Detect which cell encompasses the target text, then output its [X, Y] center coordinate. 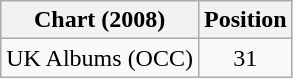
UK Albums (OCC) [100, 58]
Position [245, 20]
Chart (2008) [100, 20]
31 [245, 58]
